Return (x, y) of the center of cell containing provided text 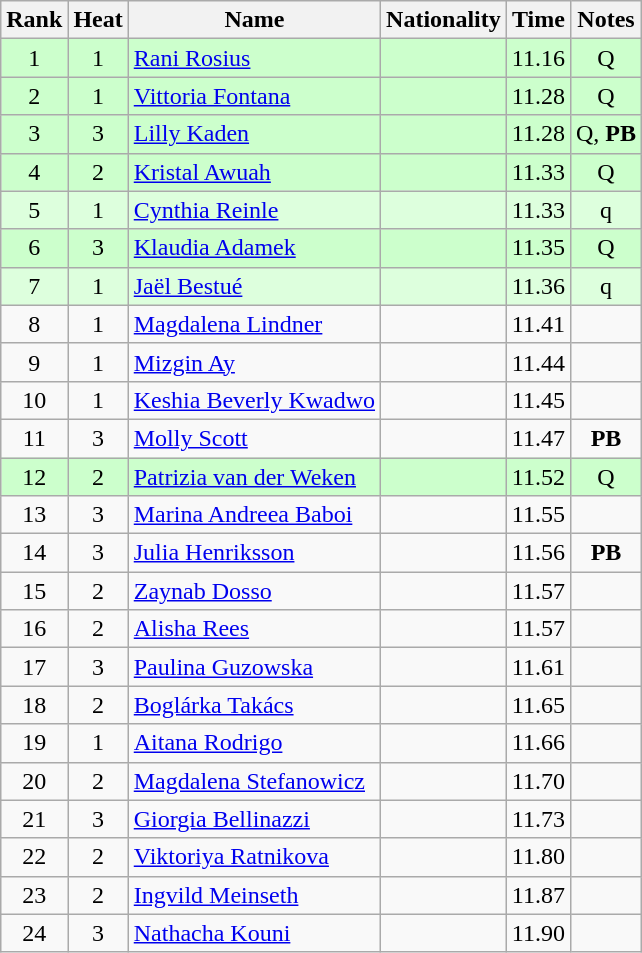
11.61 (538, 667)
11.45 (538, 400)
22 (34, 857)
Q, PB (606, 134)
17 (34, 667)
5 (34, 210)
11.70 (538, 781)
24 (34, 933)
Notes (606, 20)
Patrizia van der Weken (254, 477)
19 (34, 743)
Nationality (444, 20)
Boglárka Takács (254, 705)
11.87 (538, 895)
11.36 (538, 286)
16 (34, 629)
11.56 (538, 553)
Viktoriya Ratnikova (254, 857)
23 (34, 895)
Lilly Kaden (254, 134)
21 (34, 819)
8 (34, 324)
Rani Rosius (254, 58)
Nathacha Kouni (254, 933)
Name (254, 20)
11.80 (538, 857)
Jaël Bestué (254, 286)
11.41 (538, 324)
12 (34, 477)
15 (34, 591)
11.66 (538, 743)
Keshia Beverly Kwadwo (254, 400)
6 (34, 248)
Heat (98, 20)
Rank (34, 20)
Marina Andreea Baboi (254, 515)
11.73 (538, 819)
Klaudia Adamek (254, 248)
Ingvild Meinseth (254, 895)
Paulina Guzowska (254, 667)
Giorgia Bellinazzi (254, 819)
Alisha Rees (254, 629)
Zaynab Dosso (254, 591)
11 (34, 438)
18 (34, 705)
20 (34, 781)
11.47 (538, 438)
9 (34, 362)
Kristal Awuah (254, 172)
11.52 (538, 477)
11.35 (538, 248)
Magdalena Lindner (254, 324)
Vittoria Fontana (254, 96)
Time (538, 20)
11.65 (538, 705)
11.44 (538, 362)
Magdalena Stefanowicz (254, 781)
11.16 (538, 58)
Julia Henriksson (254, 553)
Aitana Rodrigo (254, 743)
7 (34, 286)
4 (34, 172)
11.90 (538, 933)
13 (34, 515)
10 (34, 400)
14 (34, 553)
Mizgin Ay (254, 362)
11.55 (538, 515)
Molly Scott (254, 438)
Cynthia Reinle (254, 210)
